Pinpoint the cell where the given text exists, returning its [x, y] midpoint coordinate. 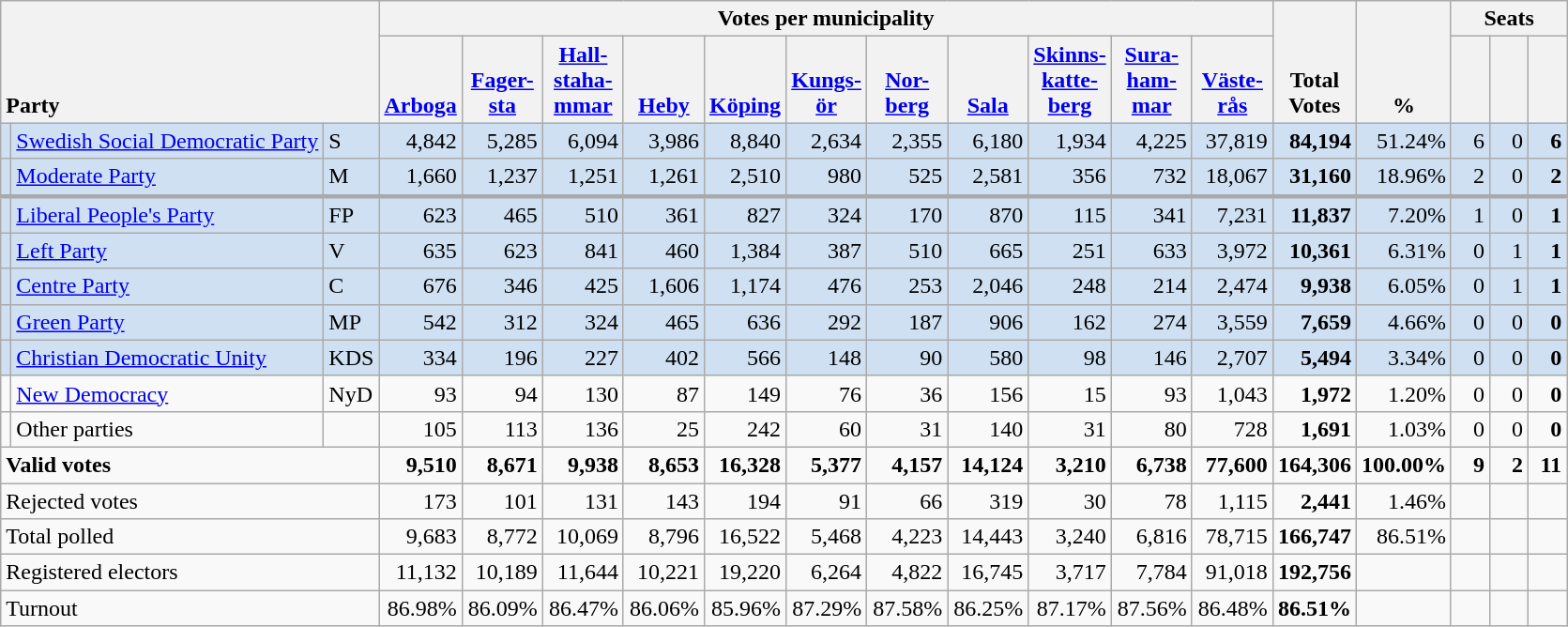
FP [351, 214]
341 [1151, 214]
3,240 [1070, 537]
91 [827, 500]
732 [1151, 177]
87.17% [1070, 608]
636 [745, 322]
16,522 [745, 537]
1,043 [1232, 393]
6,264 [827, 573]
476 [827, 286]
274 [1151, 322]
1,115 [1232, 500]
5,468 [827, 537]
25 [663, 429]
Sura- ham- mar [1151, 80]
10,069 [583, 537]
1,261 [663, 177]
827 [745, 214]
162 [1070, 322]
8,840 [745, 141]
10,189 [502, 573]
214 [1151, 286]
242 [745, 429]
387 [827, 251]
KDS [351, 358]
542 [420, 322]
100.00% [1404, 465]
30 [1070, 500]
Väste- rås [1232, 80]
86.09% [502, 608]
906 [988, 322]
Heby [663, 80]
170 [907, 214]
31,160 [1314, 177]
8,796 [663, 537]
Sala [988, 80]
980 [827, 177]
86.48% [1232, 608]
2,441 [1314, 500]
3,972 [1232, 251]
37,819 [1232, 141]
66 [907, 500]
248 [1070, 286]
7,231 [1232, 214]
86.25% [988, 608]
98 [1070, 358]
346 [502, 286]
402 [663, 358]
676 [420, 286]
251 [1070, 251]
New Democracy [167, 393]
633 [1151, 251]
2,707 [1232, 358]
18.96% [1404, 177]
101 [502, 500]
334 [420, 358]
1,237 [502, 177]
Köping [745, 80]
10,361 [1314, 251]
94 [502, 393]
Party [190, 62]
156 [988, 393]
728 [1232, 429]
86.47% [583, 608]
1.46% [1404, 500]
15 [1070, 393]
2,634 [827, 141]
6,094 [583, 141]
4,822 [907, 573]
1,251 [583, 177]
870 [988, 214]
1,606 [663, 286]
3.34% [1404, 358]
5,285 [502, 141]
86.06% [663, 608]
525 [907, 177]
C [351, 286]
173 [420, 500]
2,046 [988, 286]
Swedish Social Democratic Party [167, 141]
4,157 [907, 465]
131 [583, 500]
115 [1070, 214]
113 [502, 429]
Seats [1509, 19]
8,653 [663, 465]
80 [1151, 429]
1,972 [1314, 393]
253 [907, 286]
Arboga [420, 80]
146 [1151, 358]
149 [745, 393]
3,559 [1232, 322]
841 [583, 251]
87.58% [907, 608]
136 [583, 429]
87.56% [1151, 608]
14,124 [988, 465]
% [1404, 62]
76 [827, 393]
356 [1070, 177]
1,660 [420, 177]
312 [502, 322]
6,180 [988, 141]
143 [663, 500]
Other parties [167, 429]
2,355 [907, 141]
10,221 [663, 573]
7.20% [1404, 214]
1,691 [1314, 429]
S [351, 141]
Kungs- ör [827, 80]
77,600 [1232, 465]
6.05% [1404, 286]
9 [1469, 465]
60 [827, 429]
9,510 [420, 465]
148 [827, 358]
11,132 [420, 573]
2,510 [745, 177]
140 [988, 429]
1,934 [1070, 141]
1.03% [1404, 429]
187 [907, 322]
Nor- berg [907, 80]
90 [907, 358]
M [351, 177]
3,717 [1070, 573]
5,377 [827, 465]
NyD [351, 393]
36 [907, 393]
Liberal People's Party [167, 214]
460 [663, 251]
5,494 [1314, 358]
Valid votes [190, 465]
11,644 [583, 573]
665 [988, 251]
Centre Party [167, 286]
194 [745, 500]
166,747 [1314, 537]
Christian Democratic Unity [167, 358]
Votes per municipality [826, 19]
Hall- staha- mmar [583, 80]
Moderate Party [167, 177]
130 [583, 393]
87.29% [827, 608]
78,715 [1232, 537]
V [351, 251]
Rejected votes [190, 500]
Skinns- katte- berg [1070, 80]
MP [351, 322]
78 [1151, 500]
1,174 [745, 286]
18,067 [1232, 177]
9,683 [420, 537]
635 [420, 251]
4,225 [1151, 141]
227 [583, 358]
Turnout [190, 608]
319 [988, 500]
196 [502, 358]
84,194 [1314, 141]
91,018 [1232, 573]
192,756 [1314, 573]
3,986 [663, 141]
86.98% [420, 608]
105 [420, 429]
14,443 [988, 537]
11 [1548, 465]
85.96% [745, 608]
292 [827, 322]
2,474 [1232, 286]
4.66% [1404, 322]
2,581 [988, 177]
6,738 [1151, 465]
4,223 [907, 537]
7,659 [1314, 322]
164,306 [1314, 465]
19,220 [745, 573]
6.31% [1404, 251]
7,784 [1151, 573]
4,842 [420, 141]
16,745 [988, 573]
Total polled [190, 537]
87 [663, 393]
8,772 [502, 537]
11,837 [1314, 214]
425 [583, 286]
Fager- sta [502, 80]
Registered electors [190, 573]
Green Party [167, 322]
Total Votes [1314, 62]
361 [663, 214]
8,671 [502, 465]
1.20% [1404, 393]
16,328 [745, 465]
3,210 [1070, 465]
6,816 [1151, 537]
Left Party [167, 251]
580 [988, 358]
51.24% [1404, 141]
566 [745, 358]
1,384 [745, 251]
